Output the [x, y] coordinate of the center of the cell containing the given text.  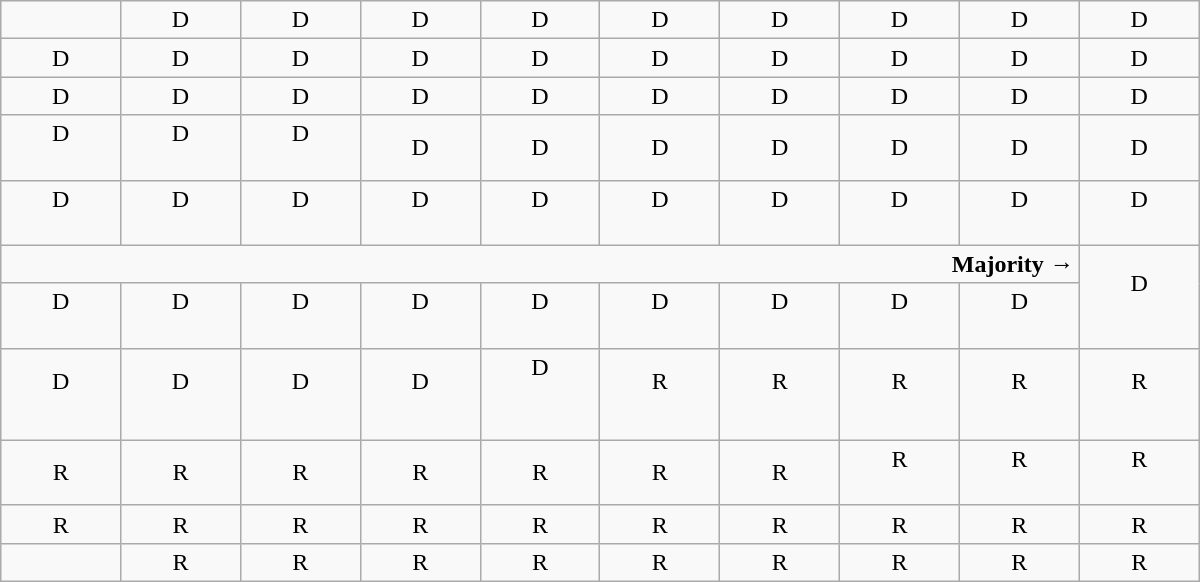
Majority → [540, 264]
